Locate the cell with the specified text and output its [x, y] center coordinate. 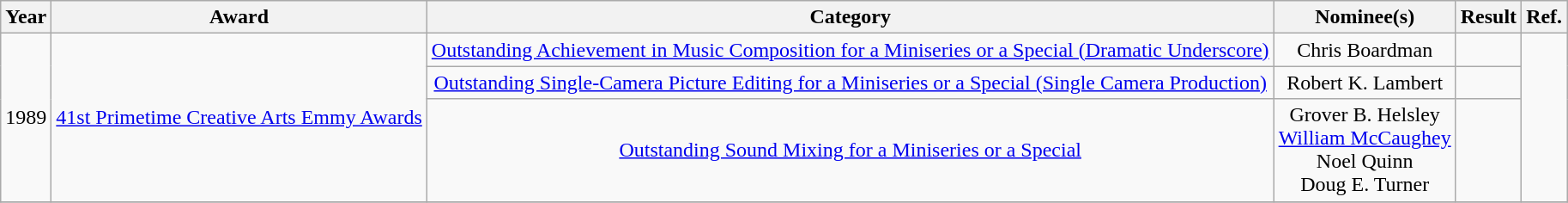
Year [26, 17]
Category [850, 17]
Robert K. Lambert [1365, 83]
Ref. [1545, 17]
Nominee(s) [1365, 17]
Outstanding Achievement in Music Composition for a Miniseries or a Special (Dramatic Underscore) [850, 50]
Outstanding Single-Camera Picture Editing for a Miniseries or a Special (Single Camera Production) [850, 83]
Result [1488, 17]
1989 [26, 117]
Award [239, 17]
Outstanding Sound Mixing for a Miniseries or a Special [850, 150]
Chris Boardman [1365, 50]
41st Primetime Creative Arts Emmy Awards [239, 117]
Grover B. Helsley William McCaughey Noel Quinn Doug E. Turner [1365, 150]
